Search for the cell housing the specified text and yield its [X, Y] center coordinate. 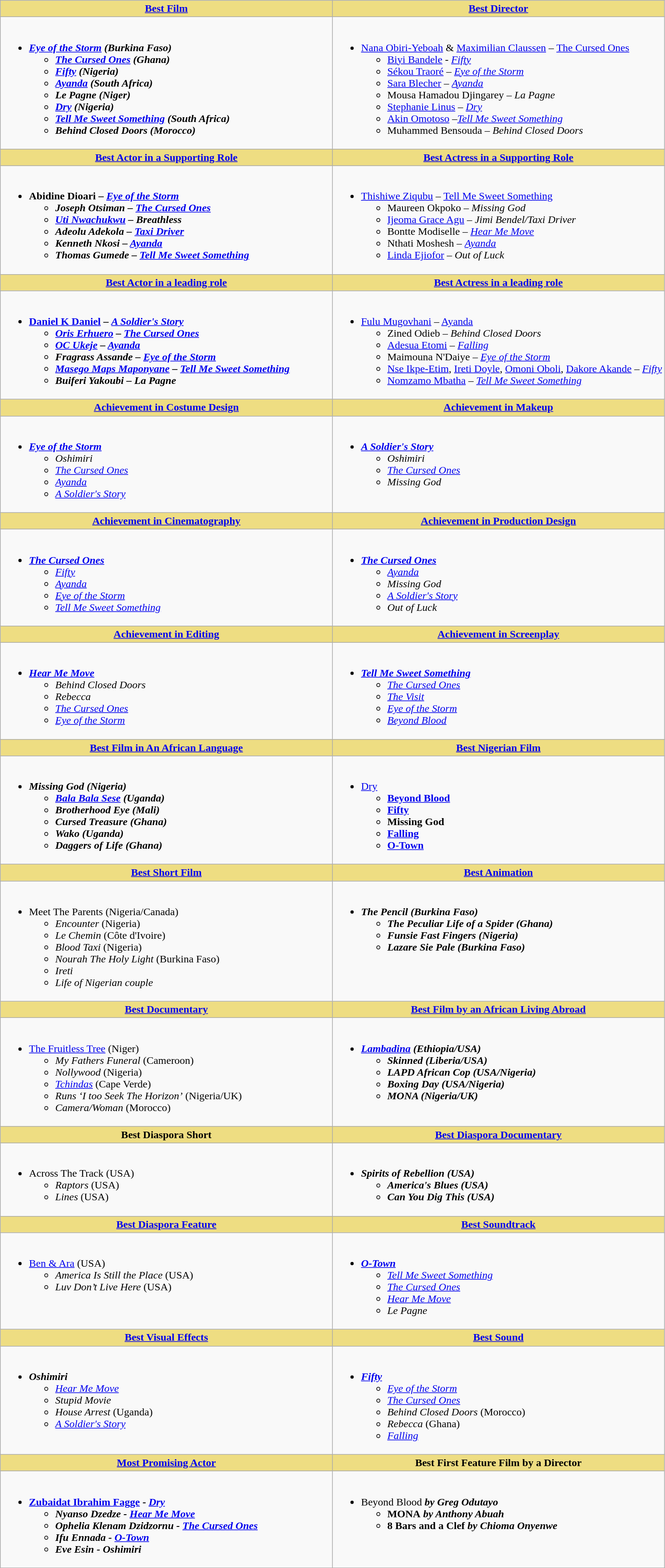
Best Actress in a leading role [499, 282]
Best Film by an African Living Abroad [499, 1010]
The Cursed OnesFiftyAyandaEye of the StormTell Me Sweet Something [166, 577]
Best Animation [499, 873]
Across The Track (USA)Raptors (USA)Lines (USA) [166, 1180]
Best Soundtrack [499, 1224]
Achievement in Production Design [499, 521]
Lambadina (Ethiopia/USA)Skinned (Liberia/USA)LAPD African Cop (USA/Nigeria)Boxing Day (USA/Nigeria)MONA (Nigeria/UK) [499, 1072]
Best Sound [499, 1338]
Best Film [166, 9]
Best Actor in a Supporting Role [166, 157]
The Pencil (Burkina Faso)The Peculiar Life of a Spider (Ghana)Funsie Fast Fingers (Nigeria)Lazare Sie Pale (Burkina Faso) [499, 941]
Achievement in Costume Design [166, 408]
Missing God (Nigeria)Bala Bala Sese (Uganda)Brotherhood Eye (Mali)Cursed Treasure (Ghana)Wako (Uganda)Daggers of Life (Ghana) [166, 810]
Eye of the StormOshimiriThe Cursed OnesAyandaA Soldier's Story [166, 464]
Zubaidat Ibrahim Fagge - DryNyanso Dzedze - Hear Me MoveOphelia Klenam Dzidzornu - The Cursed OnesIfu Ennada - O-TownEve Esin - Oshimiri [166, 1519]
DryBeyond BloodFiftyMissing GodFallingO-Town [499, 810]
FiftyEye of the StormThe Cursed OnesBehind Closed Doors (Morocco)Rebecca (Ghana)Falling [499, 1400]
Best Actress in a Supporting Role [499, 157]
Best Documentary [166, 1010]
A Soldier's StoryOshimiriThe Cursed OnesMissing God [499, 464]
Achievement in Editing [166, 634]
Achievement in Makeup [499, 408]
Best Diaspora Feature [166, 1224]
The Cursed OnesAyandaMissing GodA Soldier's StoryOut of Luck [499, 577]
Achievement in Screenplay [499, 634]
Ben & Ara (USA)America Is Still the Place (USA)Luv Don’t Live Here (USA) [166, 1281]
Best Nigerian Film [499, 747]
OshimiriHear Me MoveStupid MovieHouse Arrest (Uganda)A Soldier's Story [166, 1400]
Most Promising Actor [166, 1463]
Best Diaspora Documentary [499, 1135]
Tell Me Sweet SomethingThe Cursed OnesThe VisitEye of the StormBeyond Blood [499, 691]
Best Diaspora Short [166, 1135]
Spirits of Rebellion (USA)America's Blues (USA)Can You Dig This (USA) [499, 1180]
Best Actor in a leading role [166, 282]
Best Director [499, 9]
O-TownTell Me Sweet SomethingThe Cursed OnesHear Me MoveLe Pagne [499, 1281]
Best Film in An African Language [166, 747]
Hear Me MoveBehind Closed DoorsRebeccaThe Cursed OnesEye of the Storm [166, 691]
Best First Feature Film by a Director [499, 1463]
Best Short Film [166, 873]
Beyond Blood by Greg OdutayoMONA by Anthony Abuah8 Bars and a Clef by Chioma Onyenwe [499, 1519]
Best Visual Effects [166, 1338]
Achievement in Cinematography [166, 521]
